Locate the cell with the specified text and output its [X, Y] center coordinate. 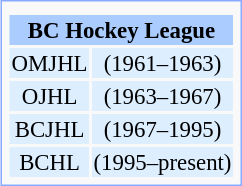
OJHL [50, 96]
BCHL [50, 162]
(1967–1995) [162, 129]
BCJHL [50, 129]
OMJHL [50, 63]
(1995–present) [162, 162]
(1963–1967) [162, 96]
(1961–1963) [162, 63]
BC Hockey League [122, 30]
